Extract the (x, y) coordinate from the center of the cell holding the provided text.  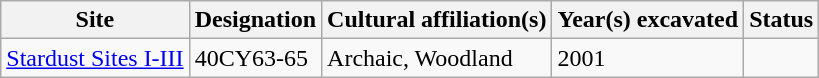
Designation (255, 20)
40CY63-65 (255, 58)
Stardust Sites I-III (95, 58)
Cultural affiliation(s) (437, 20)
Archaic, Woodland (437, 58)
Status (782, 20)
Year(s) excavated (648, 20)
2001 (648, 58)
Site (95, 20)
